Return (X, Y) of the center of cell containing provided text 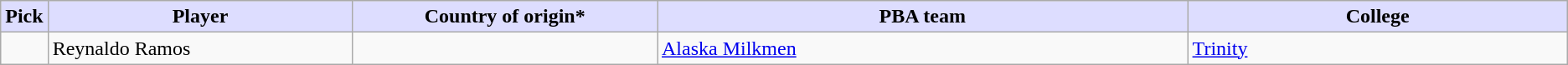
College (1377, 17)
PBA team (922, 17)
Trinity (1377, 48)
Player (200, 17)
Alaska Milkmen (922, 48)
Pick (24, 17)
Reynaldo Ramos (200, 48)
Country of origin* (505, 17)
